Detect which cell encompasses the target text, then output its (X, Y) center coordinate. 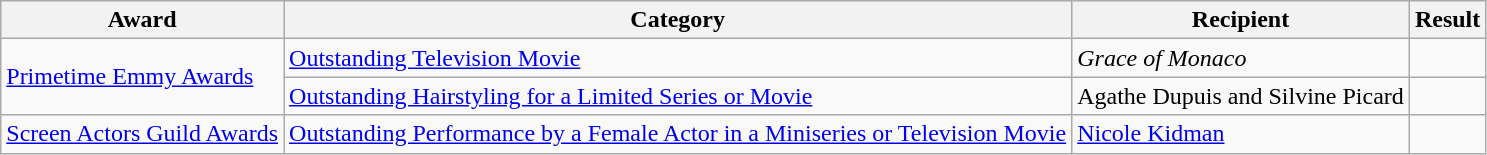
Outstanding Hairstyling for a Limited Series or Movie (678, 96)
Nicole Kidman (1241, 134)
Agathe Dupuis and Silvine Picard (1241, 96)
Outstanding Television Movie (678, 58)
Category (678, 20)
Result (1447, 20)
Outstanding Performance by a Female Actor in a Miniseries or Television Movie (678, 134)
Grace of Monaco (1241, 58)
Recipient (1241, 20)
Primetime Emmy Awards (142, 77)
Screen Actors Guild Awards (142, 134)
Award (142, 20)
